Detect which cell encompasses the target text, then output its (X, Y) center coordinate. 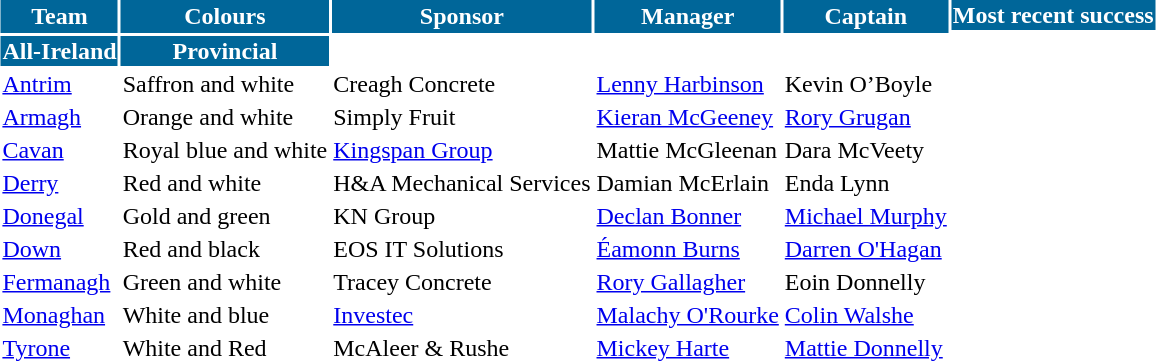
Red and white (225, 183)
Rory Gallagher (688, 282)
Armagh (60, 117)
Captain (866, 16)
Michael Murphy (866, 216)
Sponsor (462, 16)
KN Group (462, 216)
Donegal (60, 216)
Darren O'Hagan (866, 249)
Kingspan Group (462, 150)
Saffron and white (225, 84)
Most recent success (1053, 15)
Royal blue and white (225, 150)
Colin Walshe (866, 315)
White and blue (225, 315)
Dara McVeety (866, 150)
Green and white (225, 282)
Manager (688, 16)
Creagh Concrete (462, 84)
Colours (225, 16)
Investec (462, 315)
Monaghan (60, 315)
Provincial (225, 51)
Enda Lynn (866, 183)
Antrim (60, 84)
Gold and green (225, 216)
Lenny Harbinson (688, 84)
Éamonn Burns (688, 249)
Rory Grugan (866, 117)
Eoin Donnelly (866, 282)
All-Ireland (60, 51)
Mattie McGleenan (688, 150)
Orange and white (225, 117)
H&A Mechanical Services (462, 183)
Declan Bonner (688, 216)
Cavan (60, 150)
Kevin O’Boyle (866, 84)
EOS IT Solutions (462, 249)
Kieran McGeeney (688, 117)
Malachy O'Rourke (688, 315)
Down (60, 249)
Simply Fruit (462, 117)
Fermanagh (60, 282)
Tracey Concrete (462, 282)
Derry (60, 183)
Damian McErlain (688, 183)
Red and black (225, 249)
Team (60, 16)
